Scan for the cell matching the given text and deliver its [X, Y] coordinate at center. 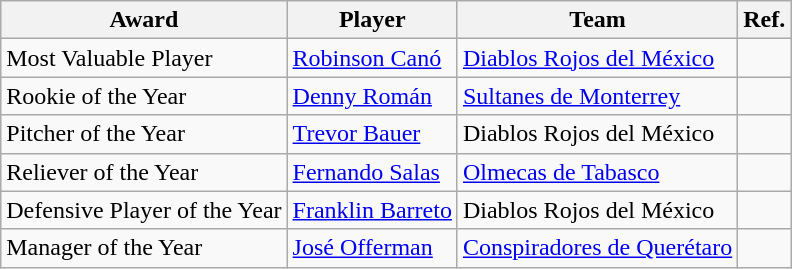
Award [144, 20]
Trevor Bauer [372, 134]
Most Valuable Player [144, 58]
José Offerman [372, 248]
Olmecas de Tabasco [597, 172]
Franklin Barreto [372, 210]
Robinson Canó [372, 58]
Team [597, 20]
Fernando Salas [372, 172]
Defensive Player of the Year [144, 210]
Rookie of the Year [144, 96]
Manager of the Year [144, 248]
Conspiradores de Querétaro [597, 248]
Reliever of the Year [144, 172]
Sultanes de Monterrey [597, 96]
Denny Román [372, 96]
Player [372, 20]
Ref. [764, 20]
Pitcher of the Year [144, 134]
